Output the (X, Y) coordinate of the center of the cell containing the given text.  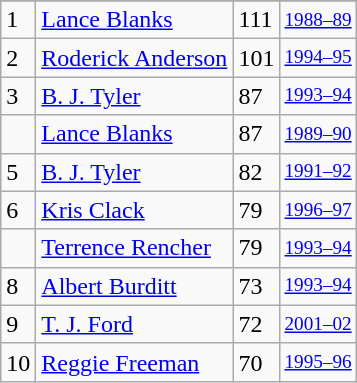
1988–89 (318, 20)
1994–95 (318, 58)
2001–02 (318, 324)
6 (18, 210)
Albert Burditt (134, 286)
3 (18, 96)
8 (18, 286)
1989–90 (318, 134)
1995–96 (318, 362)
101 (256, 58)
111 (256, 20)
2 (18, 58)
10 (18, 362)
9 (18, 324)
73 (256, 286)
T. J. Ford (134, 324)
Reggie Freeman (134, 362)
5 (18, 172)
Terrence Rencher (134, 248)
1996–97 (318, 210)
70 (256, 362)
72 (256, 324)
Kris Clack (134, 210)
1991–92 (318, 172)
1 (18, 20)
82 (256, 172)
Roderick Anderson (134, 58)
